Scan for the cell matching the given text and deliver its [x, y] coordinate at center. 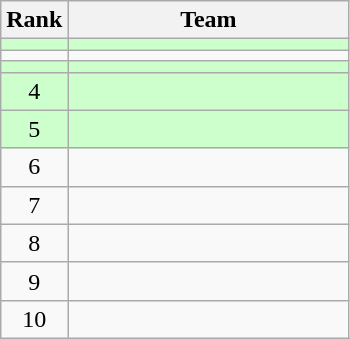
7 [34, 205]
Rank [34, 20]
Team [208, 20]
5 [34, 129]
10 [34, 319]
4 [34, 91]
6 [34, 167]
8 [34, 243]
9 [34, 281]
